Extract the [X, Y] coordinate from the center of the cell holding the provided text.  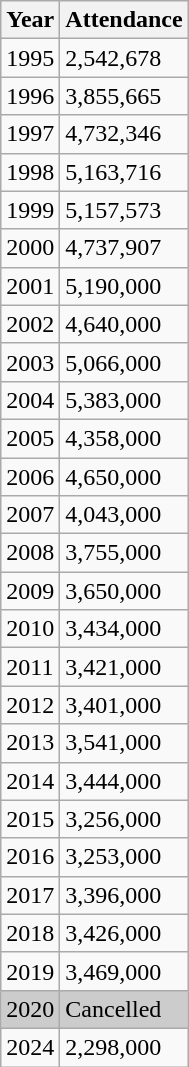
2015 [30, 819]
2,298,000 [124, 1047]
3,469,000 [124, 971]
1999 [30, 210]
Attendance [124, 20]
5,383,000 [124, 400]
3,253,000 [124, 857]
5,157,573 [124, 210]
4,043,000 [124, 515]
3,541,000 [124, 743]
2016 [30, 857]
2019 [30, 971]
3,444,000 [124, 781]
2002 [30, 324]
3,256,000 [124, 819]
2000 [30, 248]
2017 [30, 895]
2003 [30, 362]
4,732,346 [124, 134]
4,737,907 [124, 248]
2010 [30, 629]
5,190,000 [124, 286]
3,755,000 [124, 553]
3,421,000 [124, 667]
2009 [30, 591]
4,650,000 [124, 477]
1998 [30, 172]
Cancelled [124, 1009]
2020 [30, 1009]
5,163,716 [124, 172]
2,542,678 [124, 58]
3,855,665 [124, 96]
3,426,000 [124, 933]
2001 [30, 286]
1995 [30, 58]
4,358,000 [124, 438]
5,066,000 [124, 362]
1997 [30, 134]
2011 [30, 667]
3,396,000 [124, 895]
2005 [30, 438]
2014 [30, 781]
2007 [30, 515]
2013 [30, 743]
2018 [30, 933]
2004 [30, 400]
3,650,000 [124, 591]
2024 [30, 1047]
2008 [30, 553]
4,640,000 [124, 324]
Year [30, 20]
1996 [30, 96]
3,401,000 [124, 705]
2006 [30, 477]
2012 [30, 705]
3,434,000 [124, 629]
